Scan for the cell matching the given text and deliver its [x, y] coordinate at center. 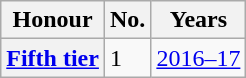
No. [127, 20]
Honour [53, 20]
2016–17 [198, 58]
1 [127, 58]
Fifth tier [53, 58]
Years [198, 20]
